Locate the cell with the specified text and output its (x, y) center coordinate. 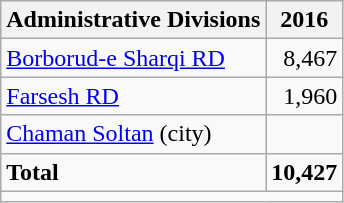
10,427 (304, 172)
8,467 (304, 58)
Total (134, 172)
2016 (304, 20)
Chaman Soltan (city) (134, 134)
1,960 (304, 96)
Borborud-e Sharqi RD (134, 58)
Administrative Divisions (134, 20)
Farsesh RD (134, 96)
